Capture the cell that displays the provided text and extract its (X, Y) central coordinate. 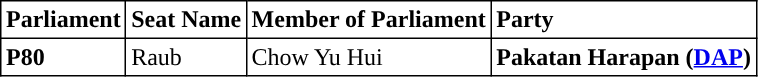
P80 (64, 57)
Raub (186, 57)
Member of Parliament (368, 20)
Party (624, 20)
Seat Name (186, 20)
Pakatan Harapan (DAP) (624, 57)
Chow Yu Hui (368, 57)
Parliament (64, 20)
